Detect which cell encompasses the target text, then output its [x, y] center coordinate. 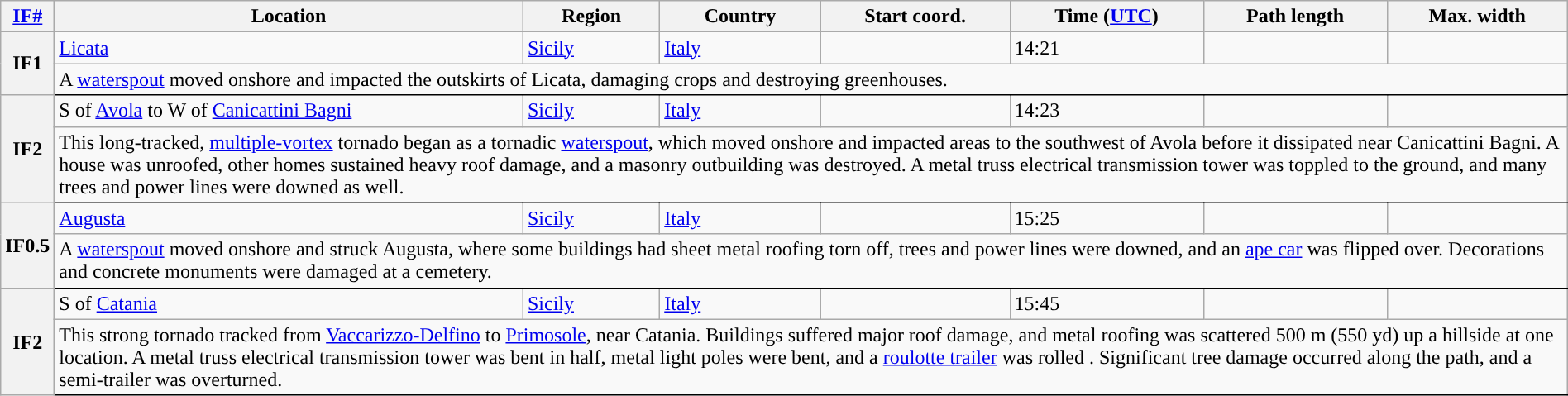
S of Avola to W of Canicattini Bagni [289, 111]
14:23 [1107, 111]
15:25 [1107, 218]
Augusta [289, 218]
Country [740, 17]
Region [590, 17]
Path length [1295, 17]
14:21 [1107, 48]
Time (UTC) [1107, 17]
15:45 [1107, 303]
IF0.5 [28, 245]
Start coord. [915, 17]
IF# [28, 17]
A waterspout moved onshore and impacted the outskirts of Licata, damaging crops and destroying greenhouses. [810, 79]
S of Catania [289, 303]
Licata [289, 48]
Location [289, 17]
Max. width [1477, 17]
IF1 [28, 64]
